Scan for the cell matching the given text and deliver its (x, y) coordinate at center. 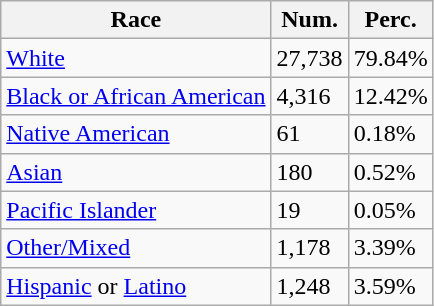
Num. (310, 20)
12.42% (390, 96)
61 (310, 134)
19 (310, 210)
Other/Mixed (136, 248)
Perc. (390, 20)
Pacific Islander (136, 210)
Race (136, 20)
1,248 (310, 286)
180 (310, 172)
27,738 (310, 58)
3.39% (390, 248)
0.52% (390, 172)
0.05% (390, 210)
Black or African American (136, 96)
79.84% (390, 58)
4,316 (310, 96)
1,178 (310, 248)
3.59% (390, 286)
Hispanic or Latino (136, 286)
Asian (136, 172)
0.18% (390, 134)
White (136, 58)
Native American (136, 134)
